Locate the cell with the specified text and output its (x, y) center coordinate. 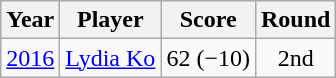
2016 (30, 58)
Player (110, 20)
Score (208, 20)
Round (295, 20)
62 (−10) (208, 58)
Lydia Ko (110, 58)
Year (30, 20)
2nd (295, 58)
